Return (X, Y) of the center of cell containing provided text 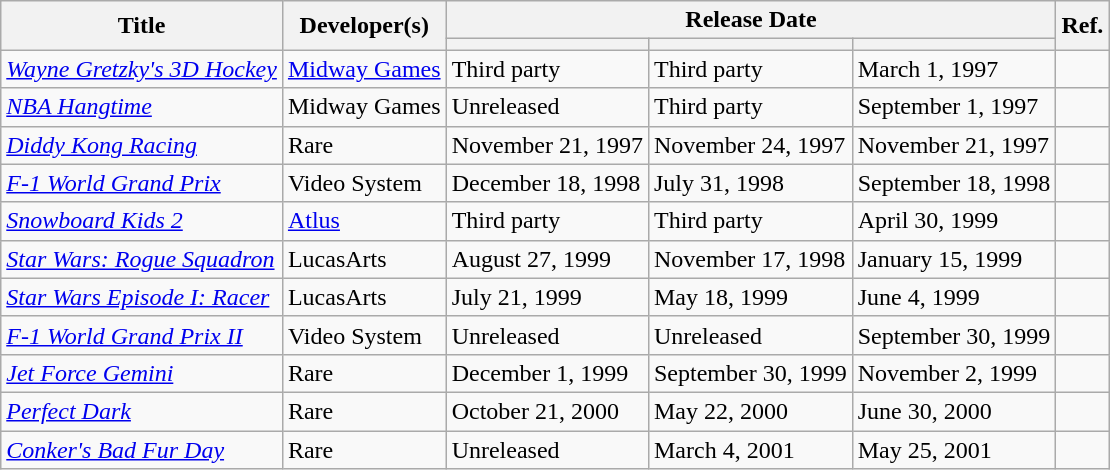
May 18, 1999 (750, 297)
Developer(s) (364, 26)
September 18, 1998 (954, 183)
December 18, 1998 (547, 183)
July 21, 1999 (547, 297)
September 1, 1997 (954, 107)
Release Date (751, 20)
Snowboard Kids 2 (142, 221)
Star Wars: Rogue Squadron (142, 259)
March 4, 2001 (750, 449)
November 24, 1997 (750, 145)
October 21, 2000 (547, 411)
Title (142, 26)
June 4, 1999 (954, 297)
April 30, 1999 (954, 221)
Wayne Gretzky's 3D Hockey (142, 69)
NBA Hangtime (142, 107)
December 1, 1999 (547, 373)
Perfect Dark (142, 411)
Ref. (1082, 26)
August 27, 1999 (547, 259)
March 1, 1997 (954, 69)
Atlus (364, 221)
Star Wars Episode I: Racer (142, 297)
F-1 World Grand Prix (142, 183)
July 31, 1998 (750, 183)
Conker's Bad Fur Day (142, 449)
Diddy Kong Racing (142, 145)
F-1 World Grand Prix II (142, 335)
November 2, 1999 (954, 373)
May 22, 2000 (750, 411)
Jet Force Gemini (142, 373)
May 25, 2001 (954, 449)
June 30, 2000 (954, 411)
November 17, 1998 (750, 259)
January 15, 1999 (954, 259)
